Output the [X, Y] coordinate of the center of the cell containing the given text.  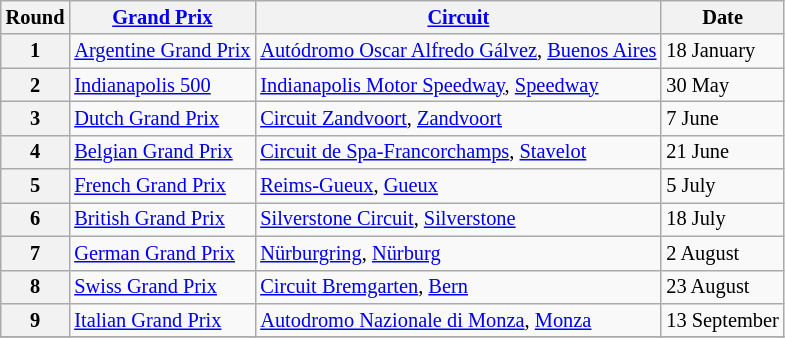
Autódromo Oscar Alfredo Gálvez, Buenos Aires [458, 51]
Indianapolis Motor Speedway, Speedway [458, 85]
Belgian Grand Prix [162, 152]
9 [36, 320]
Argentine Grand Prix [162, 51]
6 [36, 219]
3 [36, 118]
Swiss Grand Prix [162, 287]
Date [722, 17]
Italian Grand Prix [162, 320]
Circuit Zandvoort, Zandvoort [458, 118]
Nürburgring, Nürburg [458, 253]
British Grand Prix [162, 219]
7 June [722, 118]
Circuit Bremgarten, Bern [458, 287]
7 [36, 253]
1 [36, 51]
2 [36, 85]
Grand Prix [162, 17]
21 June [722, 152]
23 August [722, 287]
8 [36, 287]
Autodromo Nazionale di Monza, Monza [458, 320]
5 [36, 186]
18 January [722, 51]
5 July [722, 186]
2 August [722, 253]
German Grand Prix [162, 253]
Circuit de Spa-Francorchamps, Stavelot [458, 152]
4 [36, 152]
30 May [722, 85]
French Grand Prix [162, 186]
18 July [722, 219]
Indianapolis 500 [162, 85]
13 September [722, 320]
Reims-Gueux, Gueux [458, 186]
Silverstone Circuit, Silverstone [458, 219]
Circuit [458, 17]
Round [36, 17]
Dutch Grand Prix [162, 118]
